Provide the [x, y] coordinate of the cell's center where the given text is located.  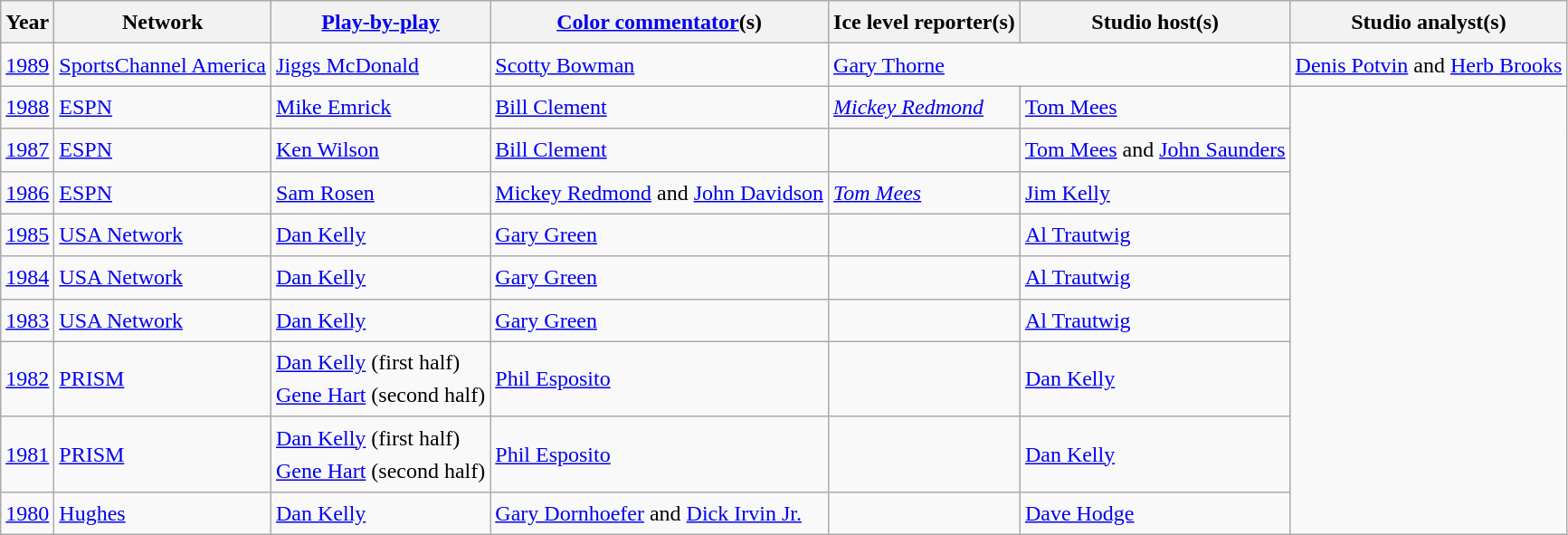
Denis Potvin and Herb Brooks [1429, 65]
1987 [27, 150]
Year [27, 22]
Jim Kelly [1155, 192]
Studio analyst(s) [1429, 22]
Scotty Bowman [660, 65]
Gary Dornhoefer and Dick Irvin Jr. [660, 512]
Color commentator(s) [660, 22]
Jiggs McDonald [381, 65]
Network [163, 22]
1980 [27, 512]
1984 [27, 277]
Tom Mees and John Saunders [1155, 150]
Mickey Redmond [925, 107]
Hughes [163, 512]
Studio host(s) [1155, 22]
Mike Emrick [381, 107]
1986 [27, 192]
SportsChannel America [163, 65]
Ken Wilson [381, 150]
Sam Rosen [381, 192]
Ice level reporter(s) [925, 22]
1981 [27, 454]
Mickey Redmond and John Davidson [660, 192]
1988 [27, 107]
Dave Hodge [1155, 512]
1985 [27, 235]
1983 [27, 320]
1989 [27, 65]
Gary Thorne [1060, 65]
1982 [27, 378]
Play-by-play [381, 22]
